Search for the cell housing the specified text and yield its (x, y) center coordinate. 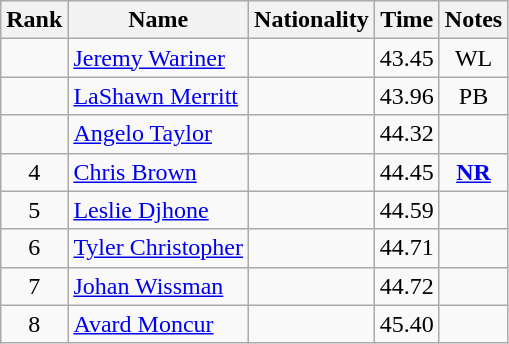
5 (34, 210)
44.72 (406, 286)
44.45 (406, 172)
43.96 (406, 96)
8 (34, 324)
Jeremy Wariner (158, 58)
Chris Brown (158, 172)
44.32 (406, 134)
4 (34, 172)
Tyler Christopher (158, 248)
43.45 (406, 58)
PB (473, 96)
WL (473, 58)
Avard Moncur (158, 324)
6 (34, 248)
7 (34, 286)
Leslie Djhone (158, 210)
NR (473, 172)
Name (158, 20)
Nationality (312, 20)
Notes (473, 20)
Rank (34, 20)
LaShawn Merritt (158, 96)
44.71 (406, 248)
Angelo Taylor (158, 134)
44.59 (406, 210)
45.40 (406, 324)
Time (406, 20)
Johan Wissman (158, 286)
